Capture the cell that displays the provided text and extract its [X, Y] central coordinate. 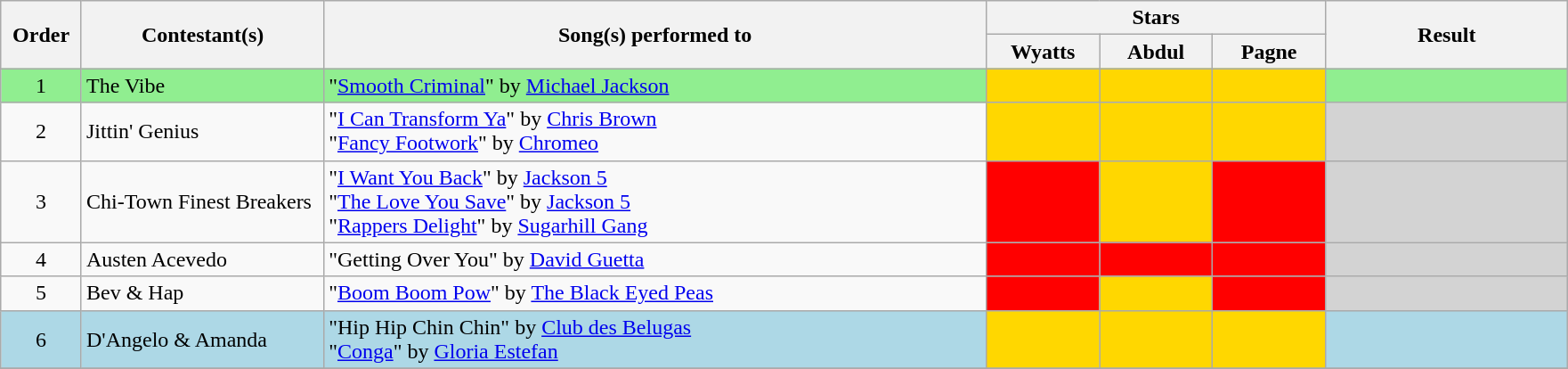
D'Angelo & Amanda [202, 339]
3 [41, 201]
"Smooth Criminal" by Michael Jackson [655, 86]
"Hip Hip Chin Chin" by Club des Belugas"Conga" by Gloria Estefan [655, 339]
The Vibe [202, 86]
2 [41, 132]
Jittin' Genius [202, 132]
Bev & Hap [202, 293]
"I Want You Back" by Jackson 5"The Love You Save" by Jackson 5"Rappers Delight" by Sugarhill Gang [655, 201]
Wyatts [1044, 52]
"Getting Over You" by David Guetta [655, 259]
Result [1447, 35]
"Boom Boom Pow" by The Black Eyed Peas [655, 293]
Stars [1156, 18]
6 [41, 339]
Order [41, 35]
Austen Acevedo [202, 259]
5 [41, 293]
4 [41, 259]
"I Can Transform Ya" by Chris Brown"Fancy Footwork" by Chromeo [655, 132]
Abdul [1156, 52]
Chi-Town Finest Breakers [202, 201]
Pagne [1270, 52]
Contestant(s) [202, 35]
1 [41, 86]
Song(s) performed to [655, 35]
